Return the [x, y] coordinate for the center point of the cell that contains the specified text.  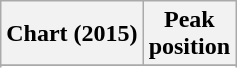
Peakposition [189, 34]
Chart (2015) [72, 34]
